Detect which cell encompasses the target text, then output its [X, Y] center coordinate. 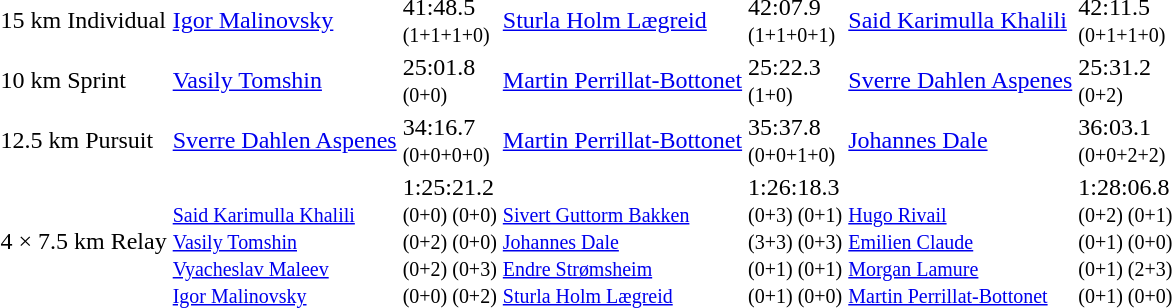
34:16.7(0+0+0+0) [450, 140]
25:01.8(0+0) [450, 80]
Vasily Tomshin [284, 80]
25:22.3(1+0) [796, 80]
35:37.8(0+0+1+0) [796, 140]
Johannes Dale [960, 140]
